Find where the given text appears and provide that cell's center as (x, y) coordinate. 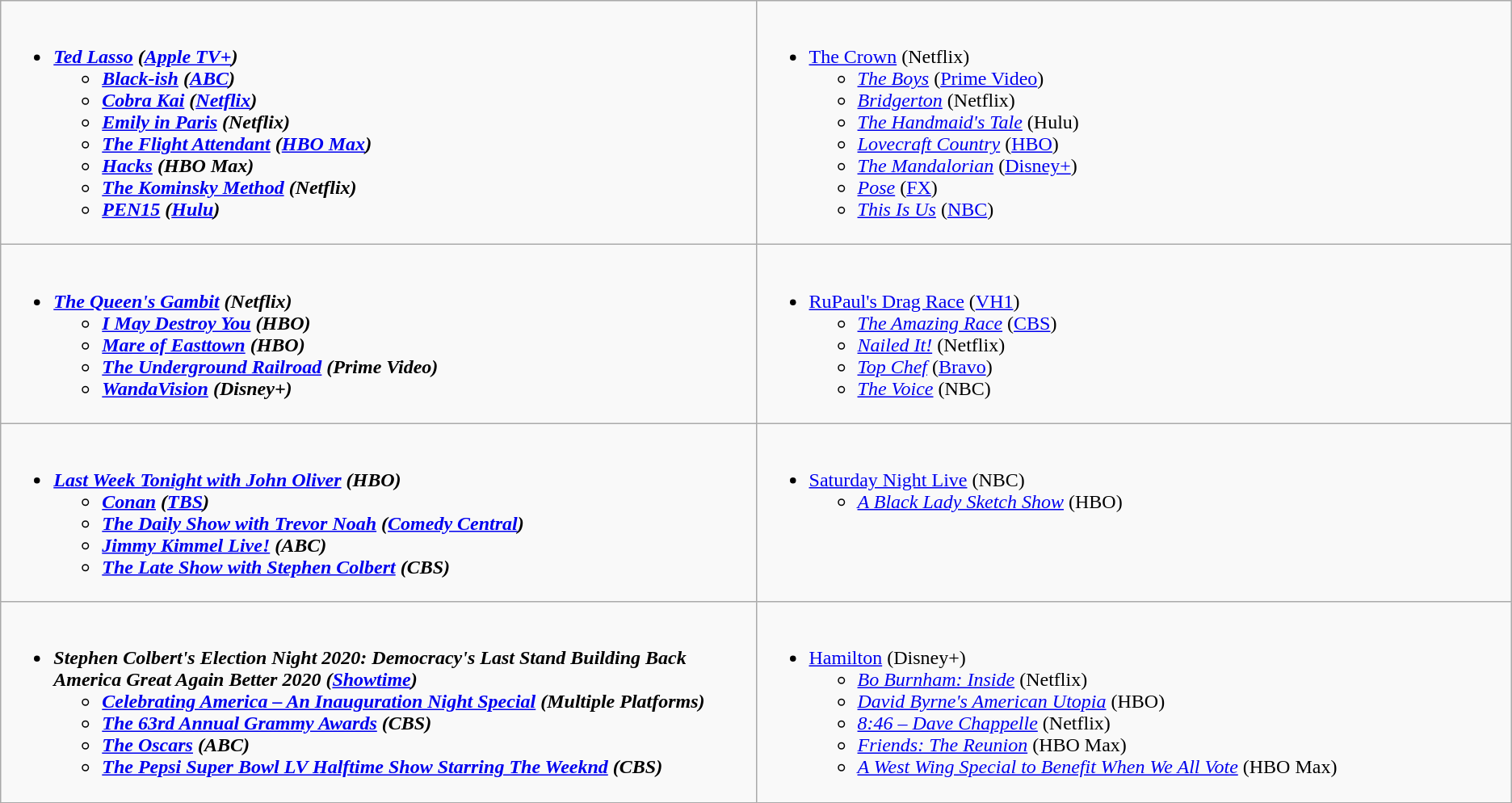
Saturday Night Live (NBC)A Black Lady Sketch Show (HBO) (1134, 512)
RuPaul's Drag Race (VH1)The Amazing Race (CBS)Nailed It! (Netflix)Top Chef (Bravo)The Voice (NBC) (1134, 334)
The Queen's Gambit (Netflix)I May Destroy You (HBO)Mare of Easttown (HBO)The Underground Railroad (Prime Video)WandaVision (Disney+) (378, 334)
